Find where the given text appears and provide that cell's center as [x, y] coordinate. 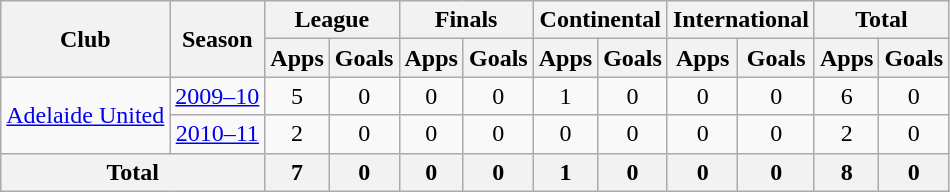
Season [218, 39]
International [740, 20]
Finals [466, 20]
8 [846, 172]
Club [86, 39]
Adelaide United [86, 115]
2010–11 [218, 134]
Continental [600, 20]
5 [297, 96]
League [332, 20]
7 [297, 172]
6 [846, 96]
2009–10 [218, 96]
